Determine the (x, y) coordinate at the center of the cell enclosing the given text.  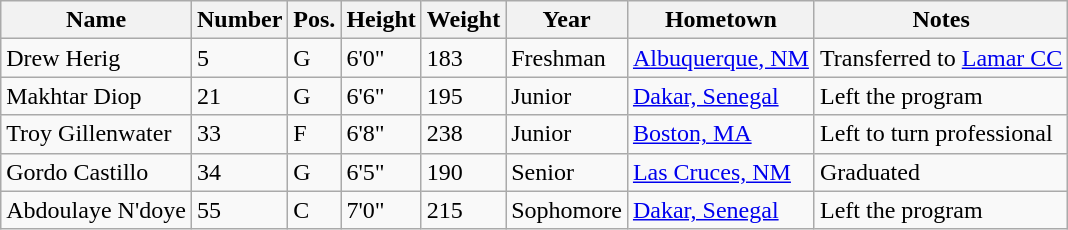
Senior (567, 172)
Abdoulaye N'doye (96, 210)
7'0" (381, 210)
Las Cruces, NM (720, 172)
6'6" (381, 96)
34 (239, 172)
215 (463, 210)
Height (381, 20)
F (314, 134)
Albuquerque, NM (720, 58)
238 (463, 134)
6'8" (381, 134)
Gordo Castillo (96, 172)
Sophomore (567, 210)
55 (239, 210)
6'0" (381, 58)
Left to turn professional (940, 134)
Year (567, 20)
6'5" (381, 172)
Number (239, 20)
C (314, 210)
Makhtar Diop (96, 96)
195 (463, 96)
33 (239, 134)
190 (463, 172)
183 (463, 58)
Freshman (567, 58)
Drew Herig (96, 58)
5 (239, 58)
Transferred to Lamar CC (940, 58)
Pos. (314, 20)
Boston, MA (720, 134)
Graduated (940, 172)
Hometown (720, 20)
Notes (940, 20)
21 (239, 96)
Troy Gillenwater (96, 134)
Weight (463, 20)
Name (96, 20)
